Detect which cell encompasses the target text, then output its [x, y] center coordinate. 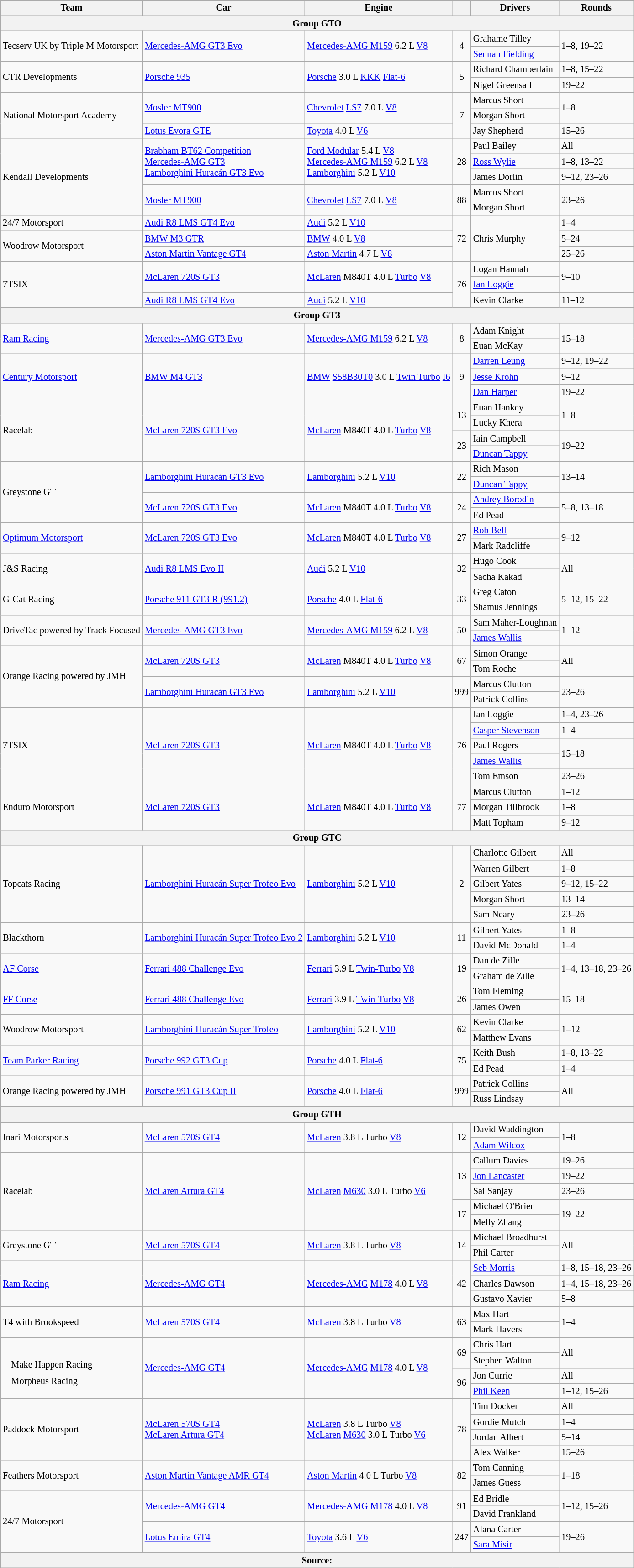
1–4, 23–26 [597, 715]
David Frankland [515, 1514]
63 [462, 1321]
26 [462, 999]
McLaren 3.8 L Turbo V8 McLaren M630 3.0 L Turbo V6 [378, 1429]
Paul Bailey [515, 147]
James Dorlin [515, 177]
Jon Lancaster [515, 1176]
Optimum Motorsport [71, 538]
BMW M3 GTR [224, 238]
Porsche 3.0 L KKK Flat-6 [378, 77]
Sai Sanjay [515, 1191]
CTR Developments [71, 77]
Aston Martin 4.7 L V8 [378, 254]
28 [462, 162]
62 [462, 1030]
Chris Murphy [515, 238]
82 [462, 1476]
Warren Gilbert [515, 868]
Group GTO [317, 23]
23 [462, 446]
Callum Davies [515, 1161]
Topcats Racing [71, 884]
Morgan Tillbrook [515, 807]
Rounds [597, 8]
247 [462, 1537]
Russ Lindsay [515, 1099]
G-Cat Racing [71, 600]
22 [462, 477]
McLaren M630 3.0 L Turbo V6 [378, 1191]
Graham de Zille [515, 976]
Nigel Greensall [515, 85]
Phil Keen [515, 1391]
Brabham BT62 Competition Mercedes-AMG GT3 Lamborghini Huracán GT3 Evo [224, 162]
1–18 [597, 1476]
Tom Fleming [515, 992]
Tom Emson [515, 776]
1–4, 13–18, 23–26 [597, 968]
Logan Hannah [515, 269]
5–8, 13–18 [597, 508]
Melly Zhang [515, 1222]
27 [462, 538]
Feathers Motorsport [71, 1476]
AF Corse [71, 968]
Team [71, 8]
8 [462, 338]
Tecserv UK by Triple M Motorsport [71, 47]
14 [462, 1245]
Mark Havers [515, 1330]
Tim Docker [515, 1406]
72 [462, 238]
Source: [317, 1560]
9–12, 15–22 [597, 884]
Blackthorn [71, 938]
Gordie Mutch [515, 1422]
Group GTC [317, 838]
BMW S58B30T0 3.0 L Twin Turbo I6 [378, 377]
42 [462, 1283]
Porsche 911 GT3 R (991.2) [224, 600]
Euan McKay [515, 346]
Adam Wilcox [515, 1145]
11 [462, 938]
National Motorsport Academy [71, 116]
Engine [378, 8]
5–24 [597, 238]
32 [462, 569]
Aston Martin Vantage AMR GT4 [224, 1476]
5 [462, 77]
Casper Stevenson [515, 730]
33 [462, 600]
Darren Leung [515, 362]
Alana Carter [515, 1530]
David McDonald [515, 946]
Rich Mason [515, 469]
Make Happen Racing Morpheus Racing [71, 1368]
Iain Campbell [515, 438]
Audi R8 LMS Evo II [224, 569]
Make Happen Racing [52, 1365]
Dan de Zille [515, 961]
Stephen Walton [515, 1360]
Lamborghini Huracán Super Trofeo Evo 2 [224, 938]
Sam Neary [515, 915]
5–12, 15–22 [597, 600]
Kendall Developments [71, 177]
Jay Shepherd [515, 131]
Greg Caton [515, 592]
Seb Morris [515, 1268]
11–12 [597, 300]
25–26 [597, 254]
96 [462, 1384]
Jon Currie [515, 1376]
Group GTH [317, 1115]
Lamborghini Huracán Super Trofeo Evo [224, 884]
FF Corse [71, 999]
Tom Canning [515, 1468]
Aston Martin 4.0 L Turbo V8 [378, 1476]
Richard Chamberlain [515, 69]
Matthew Evans [515, 1038]
Chris Hart [515, 1345]
Grahame Tilley [515, 39]
Rob Bell [515, 531]
Shamus Jennings [515, 607]
1–4, 15–18, 23–26 [597, 1284]
Alex Walker [515, 1452]
1–8, 15–18, 23–26 [597, 1268]
McLaren 570S GT4 McLaren Artura GT4 [224, 1429]
9–12, 23–26 [597, 177]
50 [462, 630]
1–8, 19–22 [597, 47]
Drivers [515, 8]
Sacha Kakad [515, 577]
Andrey Borodin [515, 500]
12 [462, 1138]
Inari Motorsports [71, 1138]
Sennan Fielding [515, 54]
Michael Broadhurst [515, 1237]
69 [462, 1352]
Lotus Evora GTE [224, 131]
Euan Hankey [515, 408]
67 [462, 661]
5–14 [597, 1437]
Tom Roche [515, 669]
Lucky Khera [515, 423]
J&S Racing [71, 569]
Group GT3 [317, 316]
4 [462, 47]
Toyota 3.6 L V6 [378, 1537]
Morpheus Racing [52, 1381]
Porsche 935 [224, 77]
James Guess [515, 1484]
Simon Orange [515, 653]
Charlotte Gilbert [515, 853]
75 [462, 1060]
Lotus Emira GT4 [224, 1537]
Lamborghini Huracán Super Trofeo [224, 1030]
McLaren Artura GT4 [224, 1191]
Car [224, 8]
Toyota 4.0 L V6 [378, 131]
9–10 [597, 277]
Matt Topham [515, 822]
Sara Misir [515, 1545]
78 [462, 1429]
Porsche 991 GT3 Cup II [224, 1091]
James Owen [515, 1007]
Ed Bridle [515, 1499]
2 [462, 884]
77 [462, 807]
Michael O'Brien [515, 1207]
17 [462, 1215]
DriveTac powered by Track Focused [71, 630]
19 [462, 968]
T4 with Brookspeed [71, 1321]
Jesse Krohn [515, 377]
Phil Carter [515, 1253]
24 [462, 508]
Keith Bush [515, 1053]
Team Parker Racing [71, 1060]
Mark Radcliffe [515, 546]
BMW 4.0 L V8 [378, 238]
Porsche 992 GT3 Cup [224, 1060]
9 [462, 377]
1–8, 15–22 [597, 69]
Century Motorsport [71, 377]
Aston Martin Vantage GT4 [224, 254]
Gustavo Xavier [515, 1299]
91 [462, 1506]
5–8 [597, 1299]
Charles Dawson [515, 1284]
David Waddington [515, 1130]
7 [462, 116]
Jordan Albert [515, 1437]
Hugo Cook [515, 561]
BMW M4 GT3 [224, 377]
Ford Modular 5.4 L V8 Mercedes-AMG M159 6.2 L V8 Lamborghini 5.2 L V10 [378, 162]
Enduro Motorsport [71, 807]
Ross Wylie [515, 162]
Paddock Motorsport [71, 1429]
Max Hart [515, 1314]
Paul Rogers [515, 746]
9–12, 19–22 [597, 362]
Dan Harper [515, 392]
Adam Knight [515, 331]
Sam Maher-Loughnan [515, 623]
88 [462, 200]
